Return (X, Y) of the center of cell containing provided text 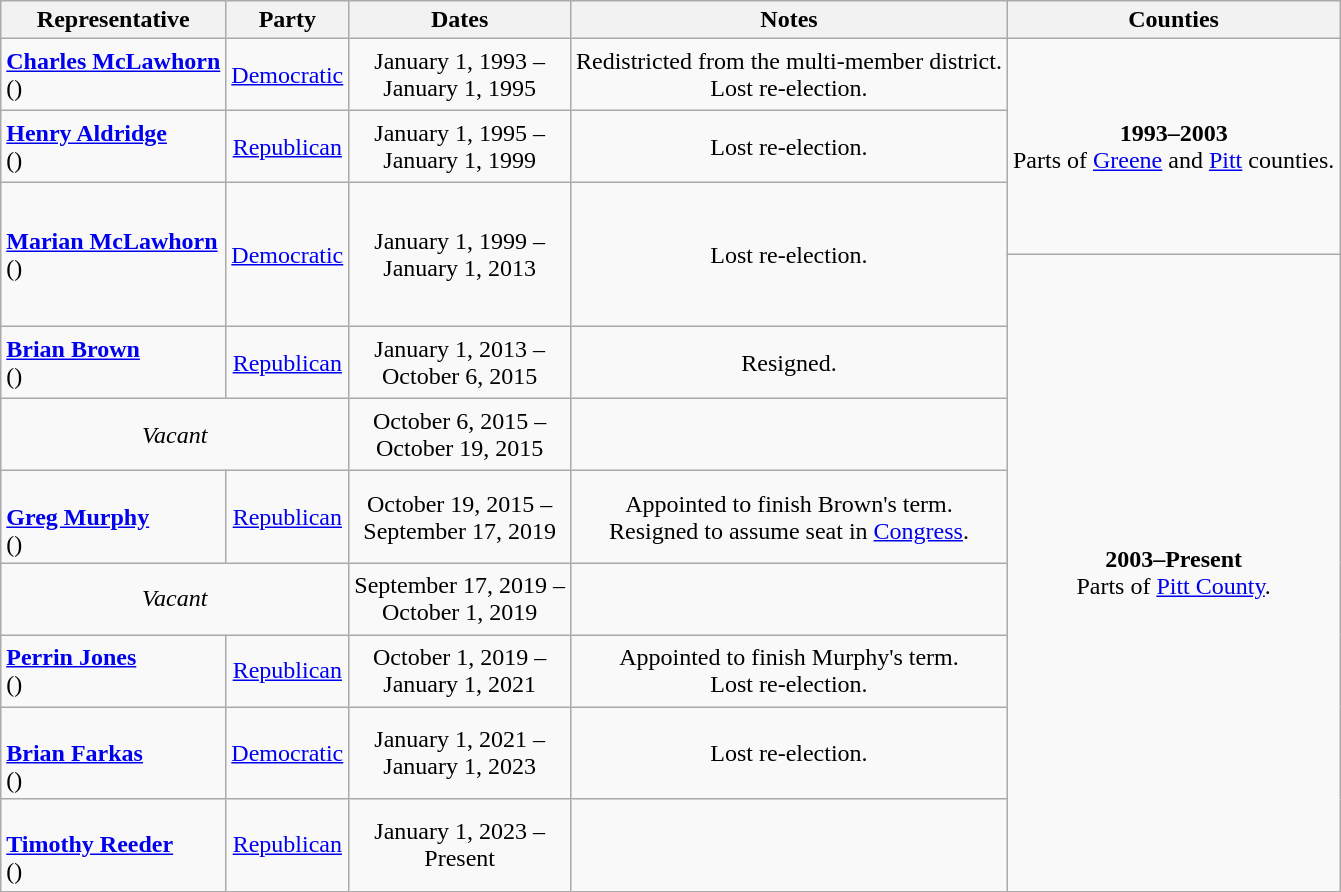
October 19, 2015 – September 17, 2019 (460, 517)
Appointed to finish Murphy's term. Lost re-election. (788, 671)
Notes (788, 20)
January 1, 1995 – January 1, 1999 (460, 147)
October 1, 2019 – January 1, 2021 (460, 671)
Resigned. (788, 363)
Perrin Jones() (114, 671)
2003–Present Parts of Pitt County. (1173, 573)
January 1, 2021 – January 1, 2023 (460, 753)
Charles McLawhorn() (114, 75)
October 6, 2015 – October 19, 2015 (460, 435)
Appointed to finish Brown's term. Resigned to assume seat in Congress. (788, 517)
Brian Brown() (114, 363)
January 1, 2013 – October 6, 2015 (460, 363)
Representative (114, 20)
Timothy Reeder() (114, 845)
Greg Murphy() (114, 517)
Brian Farkas() (114, 753)
January 1, 2023 – Present (460, 845)
1993–2003 Parts of Greene and Pitt counties. (1173, 147)
Marian McLawhorn() (114, 255)
Counties (1173, 20)
September 17, 2019 – October 1, 2019 (460, 599)
Dates (460, 20)
Party (288, 20)
January 1, 1999 – January 1, 2013 (460, 255)
Redistricted from the multi-member district. Lost re-election. (788, 75)
January 1, 1993 – January 1, 1995 (460, 75)
Henry Aldridge() (114, 147)
